For the text-containing cell, return its midpoint in (x, y) coordinate format. 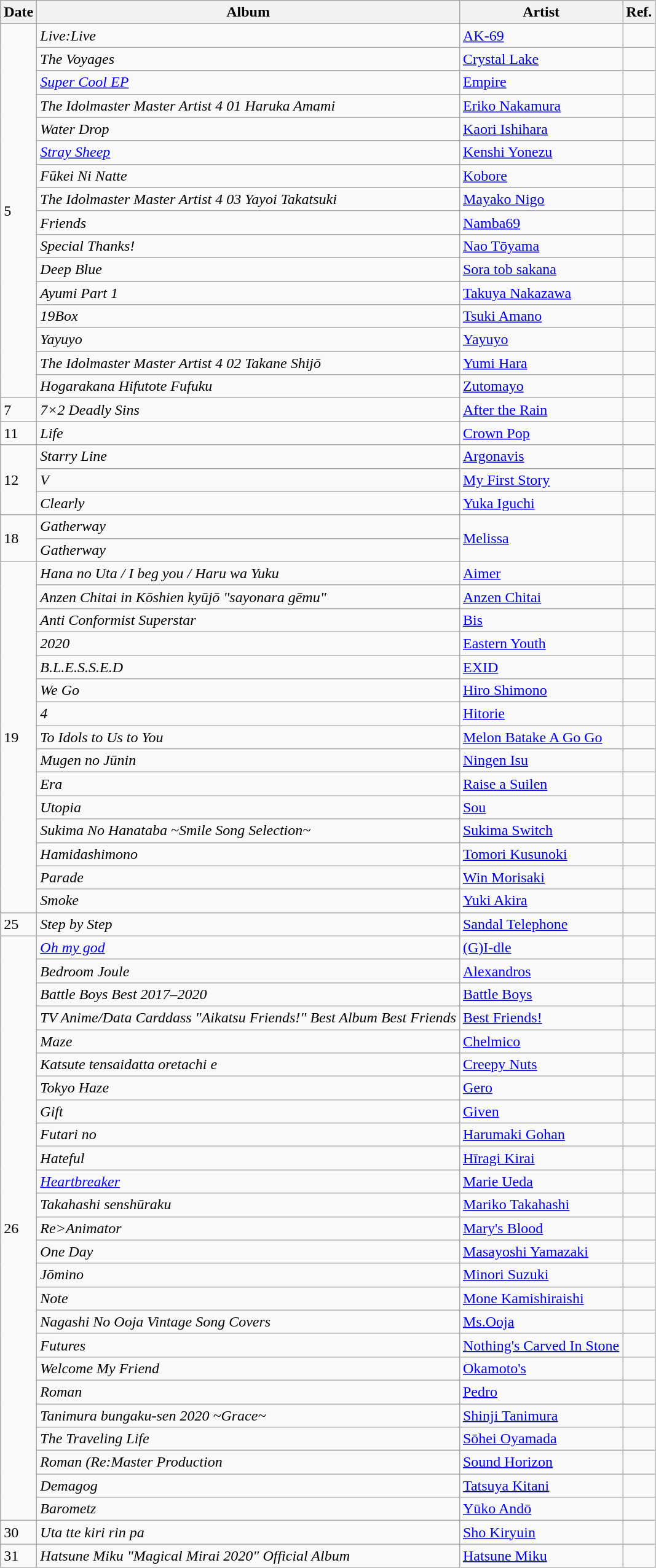
Tanimura bungaku-sen 2020 ~Grace~ (248, 1415)
Deep Blue (248, 269)
Sandal Telephone (541, 924)
Sound Horizon (541, 1462)
Eastern Youth (541, 643)
AK-69 (541, 36)
Anzen Chitai in Kōshien kyūjō "sayonara gēmu" (248, 597)
Live:Live (248, 36)
2020 (248, 643)
Sukima Switch (541, 831)
One Day (248, 1252)
Yumi Hara (541, 363)
Battle Boys (541, 994)
Hīragi Kirai (541, 1158)
Shinji Tanimura (541, 1415)
Bis (541, 620)
After the Rain (541, 410)
Mayako Nigo (541, 199)
Yuki Akira (541, 901)
Chelmico (541, 1041)
Clearly (248, 503)
Kenshi Yonezu (541, 152)
Yūko Andō (541, 1509)
Hatsune Miku (541, 1556)
Zutomayo (541, 386)
30 (18, 1532)
Eriko Nakamura (541, 106)
Life (248, 433)
Parade (248, 877)
19Box (248, 316)
11 (18, 433)
Kaori Ishihara (541, 129)
Raise a Suilen (541, 784)
Mone Kamishiraishi (541, 1298)
Argonavis (541, 457)
Ningen Isu (541, 761)
Super Cool EP (248, 82)
Aimer (541, 573)
The Idolmaster Master Artist 4 03 Yayoi Takatsuki (248, 199)
Takuya Nakazawa (541, 293)
V (248, 480)
31 (18, 1556)
Yuka Iguchi (541, 503)
My First Story (541, 480)
Starry Line (248, 457)
Sukima No Hanataba ~Smile Song Selection~ (248, 831)
Battle Boys Best 2017–2020 (248, 994)
Pedro (541, 1392)
Anti Conformist Superstar (248, 620)
Sora tob sakana (541, 269)
Crown Pop (541, 433)
Water Drop (248, 129)
Gift (248, 1111)
Futures (248, 1345)
Friends (248, 222)
4 (248, 714)
Harumaki Gohan (541, 1135)
Re>Animator (248, 1228)
Hana no Uta / I beg you / Haru wa Yuku (248, 573)
To Idols to Us to You (248, 737)
Takahashi senshūraku (248, 1205)
EXID (541, 667)
Given (541, 1111)
Alexandros (541, 971)
18 (18, 538)
Win Morisaki (541, 877)
Uta tte kiri rin pa (248, 1532)
19 (18, 737)
The Idolmaster Master Artist 4 01 Haruka Amami (248, 106)
Utopia (248, 807)
We Go (248, 691)
Nagashi No Ooja Vintage Song Covers (248, 1322)
7 (18, 410)
Gero (541, 1088)
Ayumi Part 1 (248, 293)
Hamidashimono (248, 854)
Welcome My Friend (248, 1368)
Demagog (248, 1486)
Anzen Chitai (541, 597)
Roman (248, 1392)
Artist (541, 12)
The Traveling Life (248, 1439)
Step by Step (248, 924)
Mariko Takahashi (541, 1205)
(G)I-dle (541, 947)
Barometz (248, 1509)
Hatsune Miku "Magical Mirai 2020" Official Album (248, 1556)
26 (18, 1228)
Bedroom Joule (248, 971)
Hateful (248, 1158)
Mugen no Jūnin (248, 761)
Creepy Nuts (541, 1065)
The Voyages (248, 59)
Tokyo Haze (248, 1088)
Futari no (248, 1135)
Best Friends! (541, 1017)
Sōhei Oyamada (541, 1439)
Era (248, 784)
5 (18, 211)
Date (18, 12)
Oh my god (248, 947)
12 (18, 480)
TV Anime/Data Carddass "Aikatsu Friends!" Best Album Best Friends (248, 1017)
Fūkei Ni Natte (248, 176)
Melon Batake A Go Go (541, 737)
Minori Suzuki (541, 1275)
Masayoshi Yamazaki (541, 1252)
Sou (541, 807)
B.L.E.S.S.E.D (248, 667)
Okamoto's (541, 1368)
Stray Sheep (248, 152)
Marie Ueda (541, 1182)
Note (248, 1298)
Ref. (639, 12)
Mary's Blood (541, 1228)
Heartbreaker (248, 1182)
Sho Kiryuin (541, 1532)
Special Thanks! (248, 246)
Jōmino (248, 1275)
Namba69 (541, 222)
Tomori Kusunoki (541, 854)
Hiro Shimono (541, 691)
Nothing's Carved In Stone (541, 1345)
Melissa (541, 538)
Hogarakana Hifutote Fufuku (248, 386)
Tatsuya Kitani (541, 1486)
Empire (541, 82)
Smoke (248, 901)
25 (18, 924)
Crystal Lake (541, 59)
Katsute tensaidatta oretachi e (248, 1065)
Hitorie (541, 714)
Nao Tōyama (541, 246)
Maze (248, 1041)
The Idolmaster Master Artist 4 02 Takane Shijō (248, 363)
7×2 Deadly Sins (248, 410)
Roman (Re:Master Production (248, 1462)
Ms.Ooja (541, 1322)
Album (248, 12)
Kobore (541, 176)
Tsuki Amano (541, 316)
